Output the [x, y] coordinate of the center of the cell containing the given text.  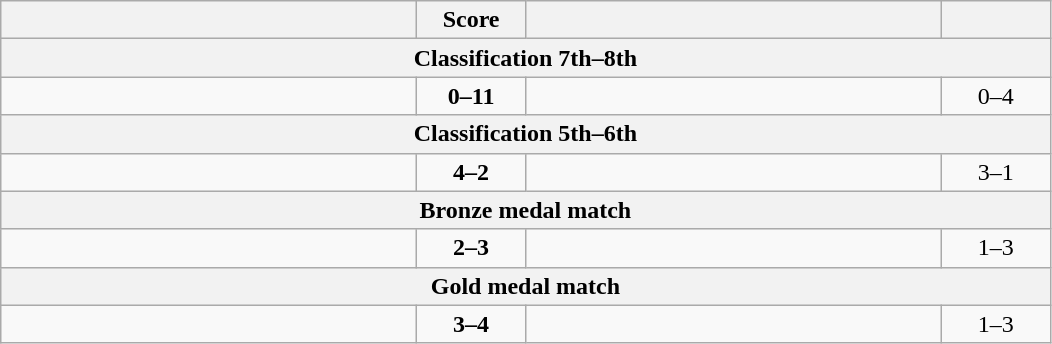
3–1 [996, 172]
Score [472, 20]
Gold medal match [526, 286]
3–4 [472, 324]
Classification 7th–8th [526, 58]
0–11 [472, 96]
Bronze medal match [526, 210]
Classification 5th–6th [526, 134]
0–4 [996, 96]
4–2 [472, 172]
2–3 [472, 248]
